Locate the cell with the specified text and output its (X, Y) center coordinate. 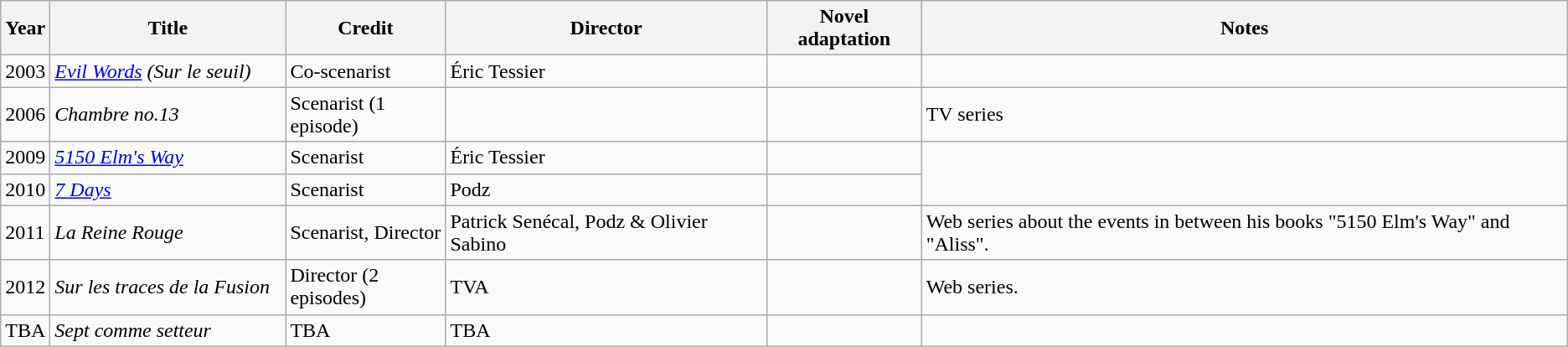
Scenarist (1 episode) (365, 114)
Web series. (1245, 287)
2009 (25, 158)
5150 Elm's Way (168, 158)
2012 (25, 287)
Evil Words (Sur le seuil) (168, 71)
Director (606, 28)
Title (168, 28)
Director (2 episodes) (365, 287)
TVA (606, 287)
TV series (1245, 114)
Patrick Senécal, Podz & Olivier Sabino (606, 233)
Web series about the events in between his books "5150 Elm's Way" and "Aliss". (1245, 233)
Scenarist, Director (365, 233)
Year (25, 28)
Notes (1245, 28)
7 Days (168, 189)
2010 (25, 189)
Co-scenarist (365, 71)
2011 (25, 233)
2003 (25, 71)
Credit (365, 28)
Podz (606, 189)
Novel adaptation (844, 28)
Sept comme setteur (168, 330)
Sur les traces de la Fusion (168, 287)
La Reine Rouge (168, 233)
2006 (25, 114)
Chambre no.13 (168, 114)
